Locate the cell with the specified text and output its (x, y) center coordinate. 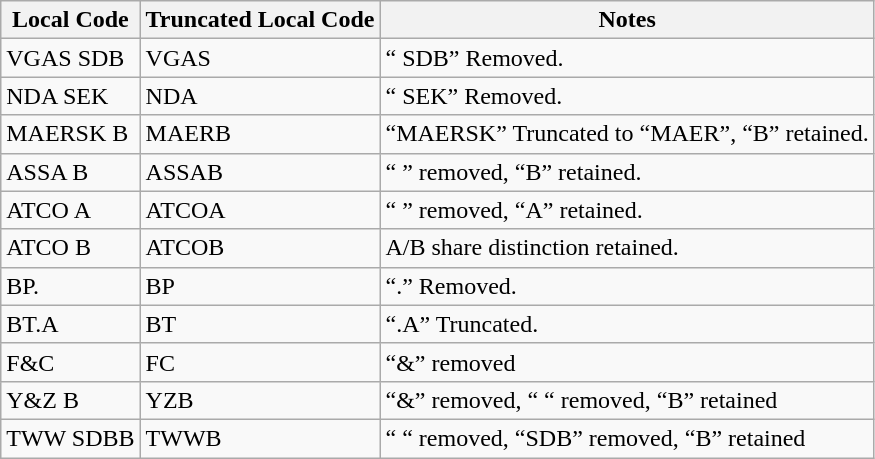
ATCOA (260, 210)
Y&Z B (70, 400)
“.A” Truncated. (627, 324)
“&” removed (627, 362)
“ “ removed, “SDB” removed, “B” retained (627, 438)
Local Code (70, 20)
FC (260, 362)
“.” Removed. (627, 286)
“ SDB” Removed. (627, 58)
YZB (260, 400)
F&C (70, 362)
BT.A (70, 324)
“ SEK” Removed. (627, 96)
“MAERSK” Truncated to “MAER”, “B” retained. (627, 134)
“ ” removed, “A” retained. (627, 210)
ATCO B (70, 248)
ATCO A (70, 210)
BP. (70, 286)
ASSAB (260, 172)
“&” removed, “ “ removed, “B” retained (627, 400)
Notes (627, 20)
BT (260, 324)
NDA (260, 96)
Truncated Local Code (260, 20)
ASSA B (70, 172)
NDA SEK (70, 96)
TWW SDBB (70, 438)
ATCOB (260, 248)
VGAS (260, 58)
TWWB (260, 438)
A/B share distinction retained. (627, 248)
MAERB (260, 134)
BP (260, 286)
“ ” removed, “B” retained. (627, 172)
MAERSK B (70, 134)
VGAS SDB (70, 58)
